Determine the (X, Y) coordinate at the center of the cell enclosing the given text.  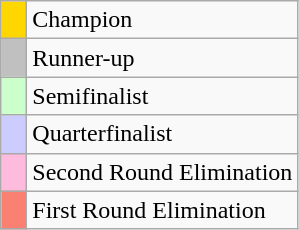
Runner-up (162, 58)
Second Round Elimination (162, 172)
Semifinalist (162, 96)
Quarterfinalist (162, 134)
Champion (162, 20)
First Round Elimination (162, 210)
